Provide the (X, Y) coordinate of the cell's center where the given text is located.  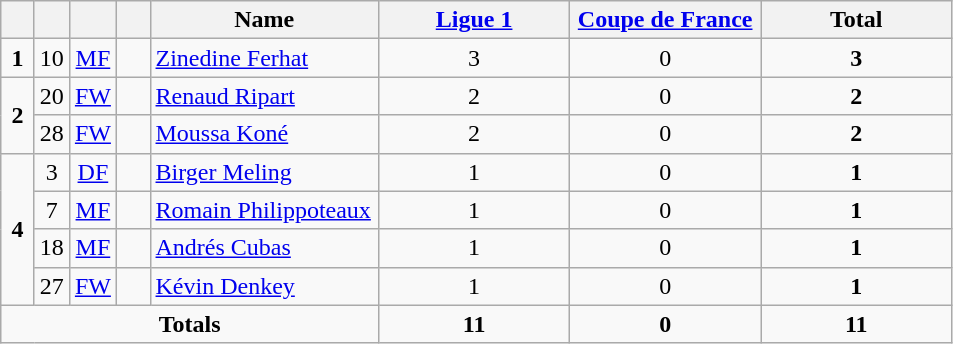
Romain Philippoteaux (264, 210)
DF (92, 172)
Name (264, 20)
7 (52, 210)
Totals (190, 324)
27 (52, 286)
Ligue 1 (474, 20)
18 (52, 248)
4 (18, 229)
Andrés Cubas (264, 248)
10 (52, 58)
Renaud Ripart (264, 96)
Kévin Denkey (264, 286)
Zinedine Ferhat (264, 58)
Moussa Koné (264, 134)
Total (856, 20)
28 (52, 134)
20 (52, 96)
Coupe de France (666, 20)
Birger Meling (264, 172)
